Detect which cell encompasses the target text, then output its (X, Y) center coordinate. 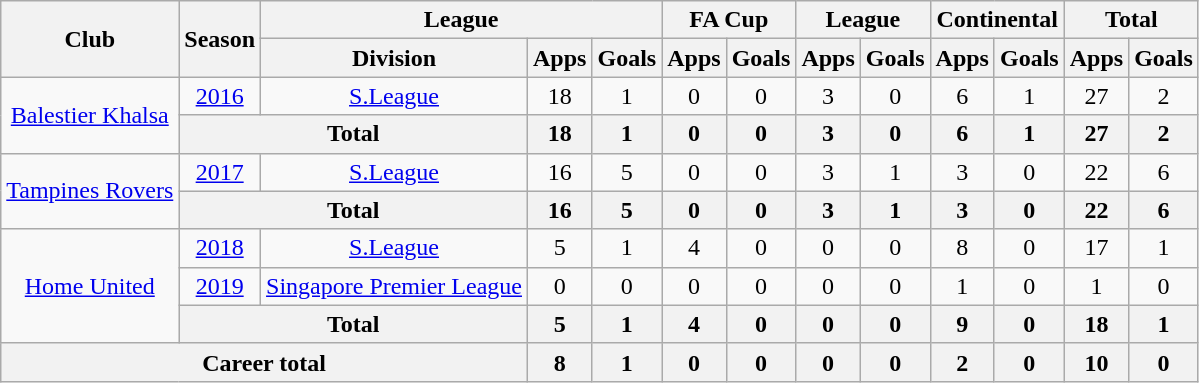
Division (394, 58)
2016 (220, 96)
17 (1096, 248)
9 (962, 324)
Season (220, 39)
Continental (997, 20)
Singapore Premier League (394, 286)
2018 (220, 248)
Home United (90, 286)
Club (90, 39)
10 (1096, 362)
Career total (264, 362)
2017 (220, 172)
Balestier Khalsa (90, 115)
Tampines Rovers (90, 191)
FA Cup (729, 20)
2019 (220, 286)
